Pinpoint the cell where the given text exists, returning its (X, Y) midpoint coordinate. 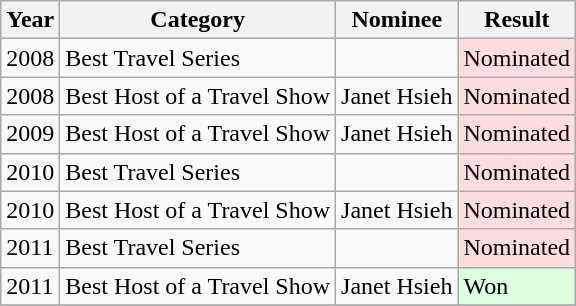
Result (517, 20)
Year (30, 20)
2009 (30, 134)
Won (517, 286)
Category (198, 20)
Nominee (397, 20)
